Detect which cell encompasses the target text, then output its [x, y] center coordinate. 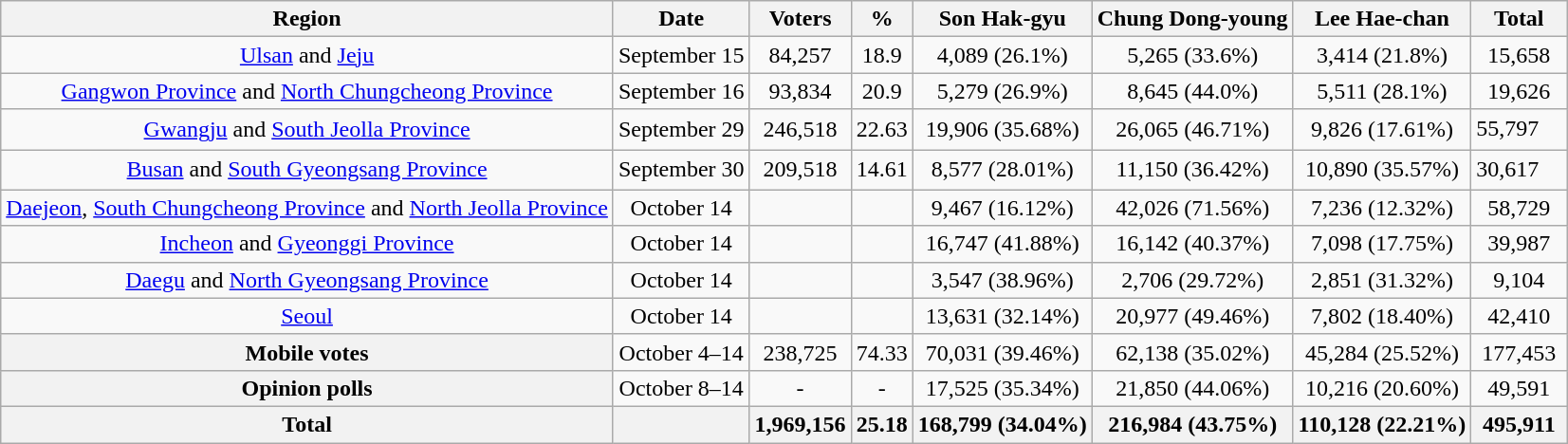
Date [681, 19]
84,257 [801, 55]
495,911 [1520, 424]
19,906 (35.68%) [1002, 129]
49,591 [1520, 388]
42,410 [1520, 316]
September 16 [681, 91]
7,802 (18.40%) [1382, 316]
September 15 [681, 55]
16,142 (40.37%) [1192, 244]
9,104 [1520, 280]
14.61 [882, 171]
Opinion polls [307, 388]
5,265 (33.6%) [1192, 55]
3,414 (21.8%) [1382, 55]
11,150 (36.42%) [1192, 171]
74.33 [882, 352]
110,128 (22.21%) [1382, 424]
10,216 (20.60%) [1382, 388]
58,729 [1520, 208]
% [882, 19]
Daegu and North Gyeongsang Province [307, 280]
209,518 [801, 171]
25.18 [882, 424]
September 30 [681, 171]
Incheon and Gyeonggi Province [307, 244]
13,631 (32.14%) [1002, 316]
5,279 (26.9%) [1002, 91]
20,977 (49.46%) [1192, 316]
216,984 (43.75%) [1192, 424]
7,098 (17.75%) [1382, 244]
Daejeon, South Chungcheong Province and North Jeolla Province [307, 208]
9,467 (16.12%) [1002, 208]
9,826 (17.61%) [1382, 129]
5,511 (28.1%) [1382, 91]
62,138 (35.02%) [1192, 352]
21,850 (44.06%) [1192, 388]
Chung Dong-young [1192, 19]
22.63 [882, 129]
Ulsan and Jeju [307, 55]
Busan and South Gyeongsang Province [307, 171]
October 4–14 [681, 352]
Region [307, 19]
Gangwon Province and North Chungcheong Province [307, 91]
30,617 [1520, 171]
17,525 (35.34%) [1002, 388]
2,851 (31.32%) [1382, 280]
September 29 [681, 129]
10,890 (35.57%) [1382, 171]
70,031 (39.46%) [1002, 352]
16,747 (41.88%) [1002, 244]
20.9 [882, 91]
168,799 (34.04%) [1002, 424]
3,547 (38.96%) [1002, 280]
October 8–14 [681, 388]
45,284 (25.52%) [1382, 352]
8,577 (28.01%) [1002, 171]
42,026 (71.56%) [1192, 208]
4,089 (26.1%) [1002, 55]
7,236 (12.32%) [1382, 208]
55,797 [1520, 129]
Mobile votes [307, 352]
19,626 [1520, 91]
Son Hak-gyu [1002, 19]
8,645 (44.0%) [1192, 91]
26,065 (46.71%) [1192, 129]
18.9 [882, 55]
93,834 [801, 91]
2,706 (29.72%) [1192, 280]
39,987 [1520, 244]
Lee Hae-chan [1382, 19]
15,658 [1520, 55]
1,969,156 [801, 424]
177,453 [1520, 352]
246,518 [801, 129]
Seoul [307, 316]
Gwangju and South Jeolla Province [307, 129]
Voters [801, 19]
238,725 [801, 352]
